Provide the (x, y) coordinate of the cell's center where the given text is located.  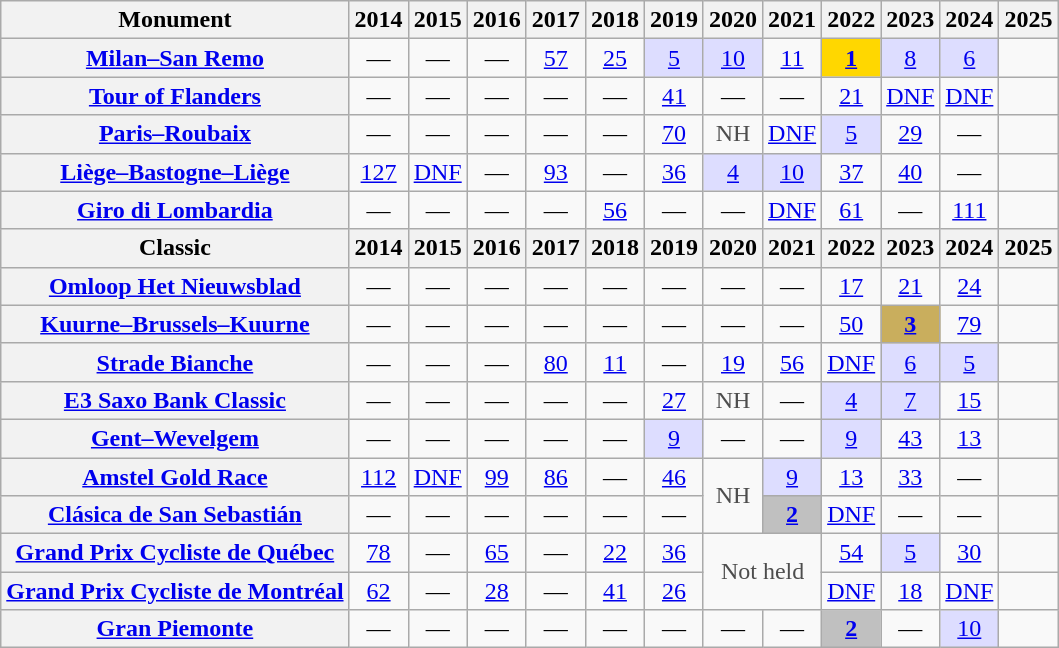
Kuurne–Brussels–Kuurne (175, 324)
15 (970, 400)
18 (910, 591)
65 (496, 553)
8 (910, 58)
111 (970, 210)
127 (378, 172)
Clásica de San Sebastián (175, 515)
62 (378, 591)
3 (910, 324)
Not held (762, 572)
54 (852, 553)
61 (852, 210)
E3 Saxo Bank Classic (175, 400)
43 (910, 438)
28 (496, 591)
37 (852, 172)
Tour of Flanders (175, 96)
46 (674, 477)
Strade Bianche (175, 362)
Grand Prix Cycliste de Québec (175, 553)
78 (378, 553)
Liège–Bastogne–Liège (175, 172)
29 (910, 134)
80 (556, 362)
Giro di Lombardia (175, 210)
79 (970, 324)
25 (614, 58)
70 (674, 134)
22 (614, 553)
30 (970, 553)
112 (378, 477)
24 (970, 286)
50 (852, 324)
Omloop Het Nieuwsblad (175, 286)
26 (674, 591)
Monument (175, 20)
Gran Piemonte (175, 629)
33 (910, 477)
Amstel Gold Race (175, 477)
86 (556, 477)
Grand Prix Cycliste de Montréal (175, 591)
17 (852, 286)
19 (732, 362)
57 (556, 58)
Milan–San Remo (175, 58)
Paris–Roubaix (175, 134)
93 (556, 172)
40 (910, 172)
7 (910, 400)
Classic (175, 248)
99 (496, 477)
27 (674, 400)
1 (852, 58)
Gent–Wevelgem (175, 438)
